Detect which cell encompasses the target text, then output its (X, Y) center coordinate. 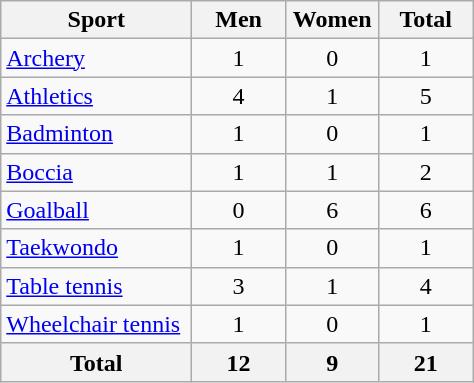
Boccia (96, 172)
12 (239, 362)
Archery (96, 58)
Athletics (96, 96)
3 (239, 286)
Women (332, 20)
2 (426, 172)
5 (426, 96)
Men (239, 20)
21 (426, 362)
9 (332, 362)
Sport (96, 20)
Wheelchair tennis (96, 324)
Table tennis (96, 286)
Taekwondo (96, 248)
Badminton (96, 134)
Goalball (96, 210)
